Find where the given text appears and provide that cell's center as (x, y) coordinate. 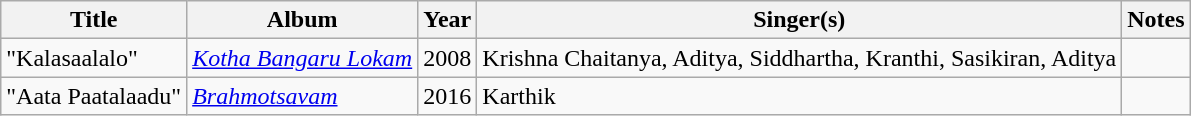
Brahmotsavam (302, 96)
2008 (448, 58)
2016 (448, 96)
Singer(s) (800, 20)
Kotha Bangaru Lokam (302, 58)
Album (302, 20)
Notes (1156, 20)
Karthik (800, 96)
Title (94, 20)
Year (448, 20)
"Kalasaalalo" (94, 58)
Krishna Chaitanya, Aditya, Siddhartha, Kranthi, Sasikiran, Aditya (800, 58)
"Aata Paatalaadu" (94, 96)
